From the cell containing the given text, extract its center point as (X, Y) coordinate. 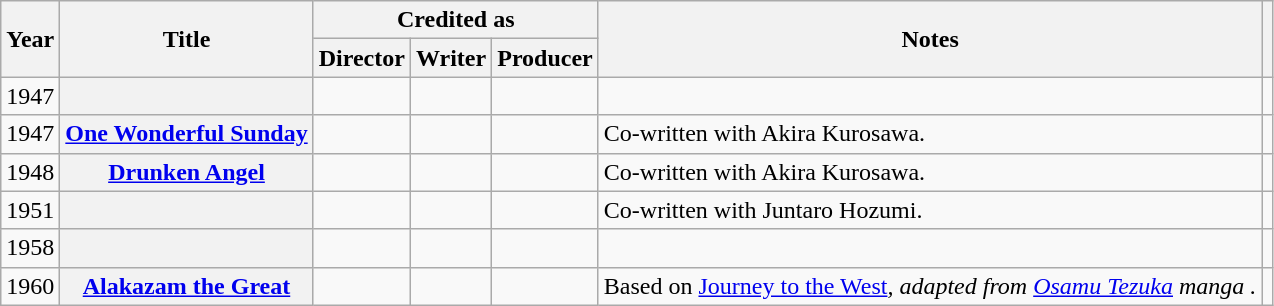
Credited as (456, 20)
Notes (930, 39)
1958 (30, 248)
1948 (30, 172)
Producer (546, 58)
Alakazam the Great (186, 286)
Director (362, 58)
Title (186, 39)
1960 (30, 286)
Year (30, 39)
Co-written with Juntaro Hozumi. (930, 210)
Drunken Angel (186, 172)
One Wonderful Sunday (186, 134)
Based on Journey to the West, adapted from Osamu Tezuka manga . (930, 286)
1951 (30, 210)
Writer (450, 58)
